Find where the given text appears and provide that cell's center as (X, Y) coordinate. 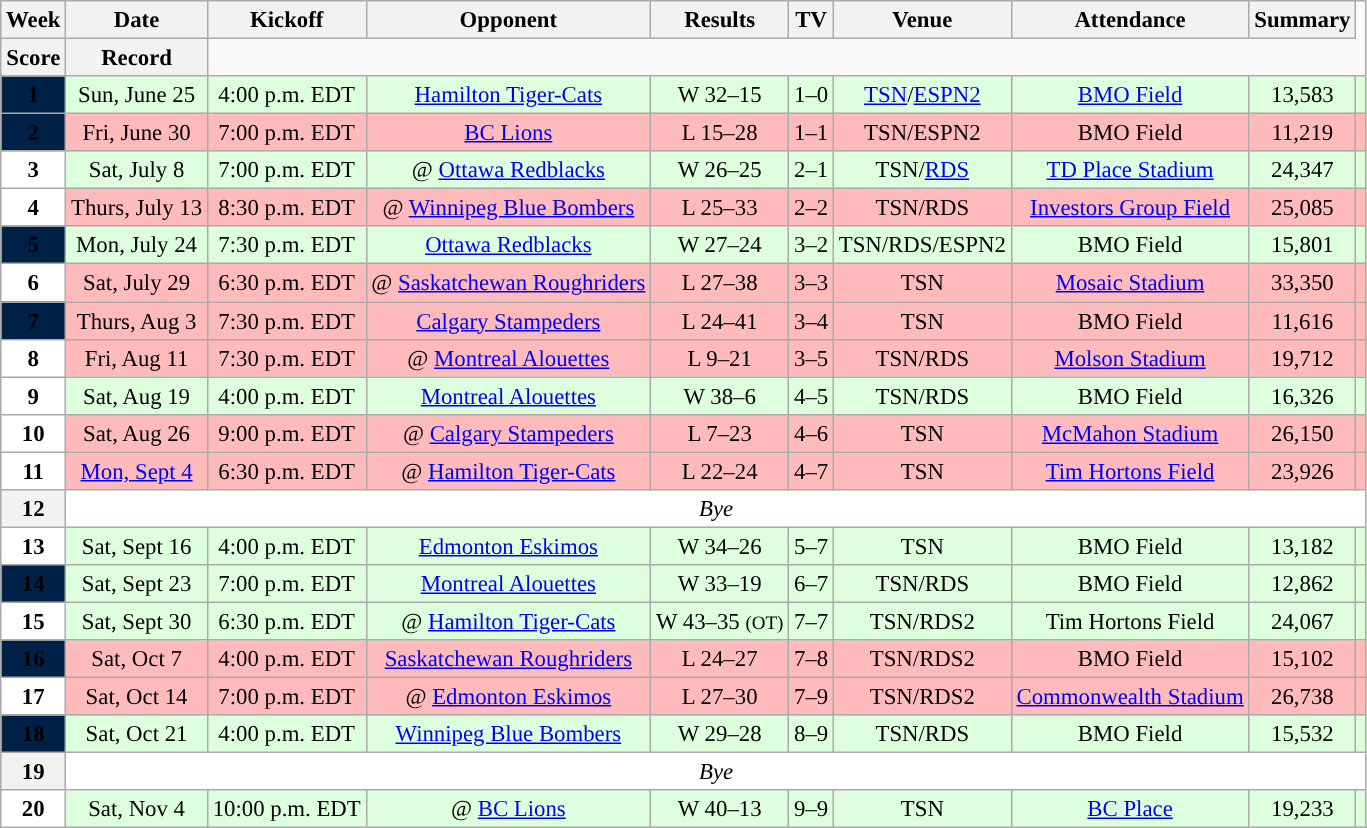
Sat, July 8 (137, 170)
L 27–30 (720, 697)
Edmonton Eskimos (508, 546)
6–7 (812, 584)
3 (34, 170)
8 (34, 358)
16 (34, 659)
13,182 (1302, 546)
3–3 (812, 283)
12,862 (1302, 584)
Fri, June 30 (137, 133)
L 24–27 (720, 659)
4–5 (812, 396)
Thurs, Aug 3 (137, 321)
Attendance (1130, 20)
Venue (922, 20)
W 27–24 (720, 245)
17 (34, 697)
33,350 (1302, 283)
15,801 (1302, 245)
TD Place Stadium (1130, 170)
14 (34, 584)
19,712 (1302, 358)
13 (34, 546)
10 (34, 433)
Sat, Aug 19 (137, 396)
Ottawa Redblacks (508, 245)
10:00 p.m. EDT (286, 809)
Thurs, July 13 (137, 208)
9–9 (812, 809)
6 (34, 283)
TV (812, 20)
2 (34, 133)
Sat, July 29 (137, 283)
11,616 (1302, 321)
3–5 (812, 358)
L 7–23 (720, 433)
8:30 p.m. EDT (286, 208)
@ Saskatchewan Roughriders (508, 283)
L 9–21 (720, 358)
2–1 (812, 170)
W 34–26 (720, 546)
11,219 (1302, 133)
W 40–13 (720, 809)
Calgary Stampeders (508, 321)
W 32–15 (720, 95)
12 (34, 509)
Record (137, 58)
26,150 (1302, 433)
Sat, Sept 16 (137, 546)
W 33–19 (720, 584)
Date (137, 20)
11 (34, 471)
1 (34, 95)
Sat, Oct 21 (137, 734)
Saskatchewan Roughriders (508, 659)
19 (34, 772)
@ Winnipeg Blue Bombers (508, 208)
4 (34, 208)
Score (34, 58)
Commonwealth Stadium (1130, 697)
L 25–33 (720, 208)
Summary (1302, 20)
L 24–41 (720, 321)
25,085 (1302, 208)
24,067 (1302, 621)
1–1 (812, 133)
9 (34, 396)
Sat, Aug 26 (137, 433)
W 26–25 (720, 170)
@ Edmonton Eskimos (508, 697)
15,102 (1302, 659)
3–2 (812, 245)
Sat, Oct 7 (137, 659)
L 22–24 (720, 471)
L 27–38 (720, 283)
1–0 (812, 95)
19,233 (1302, 809)
15,532 (1302, 734)
Hamilton Tiger-Cats (508, 95)
@ BC Lions (508, 809)
Mosaic Stadium (1130, 283)
5 (34, 245)
McMahon Stadium (1130, 433)
BC Lions (508, 133)
L 15–28 (720, 133)
26,738 (1302, 697)
7–8 (812, 659)
Winnipeg Blue Bombers (508, 734)
Results (720, 20)
TSN/RDS/ESPN2 (922, 245)
Opponent (508, 20)
Mon, July 24 (137, 245)
15 (34, 621)
Week (34, 20)
Molson Stadium (1130, 358)
4–6 (812, 433)
23,926 (1302, 471)
@ Calgary Stampeders (508, 433)
Sat, Sept 30 (137, 621)
Sun, June 25 (137, 95)
4–7 (812, 471)
Kickoff (286, 20)
Fri, Aug 11 (137, 358)
9:00 p.m. EDT (286, 433)
Sat, Nov 4 (137, 809)
7 (34, 321)
W 38–6 (720, 396)
8–9 (812, 734)
Investors Group Field (1130, 208)
7–7 (812, 621)
24,347 (1302, 170)
BC Place (1130, 809)
7–9 (812, 697)
5–7 (812, 546)
20 (34, 809)
Mon, Sept 4 (137, 471)
@ Montreal Alouettes (508, 358)
16,326 (1302, 396)
@ Ottawa Redblacks (508, 170)
13,583 (1302, 95)
W 43–35 (OT) (720, 621)
W 29–28 (720, 734)
3–4 (812, 321)
Sat, Oct 14 (137, 697)
2–2 (812, 208)
18 (34, 734)
Sat, Sept 23 (137, 584)
